From the cell containing the given text, extract its center point as [X, Y] coordinate. 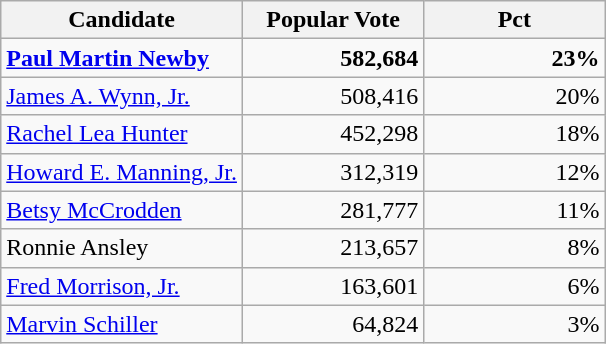
Pct [514, 20]
452,298 [332, 134]
3% [514, 324]
18% [514, 134]
213,657 [332, 248]
Rachel Lea Hunter [122, 134]
Howard E. Manning, Jr. [122, 172]
Ronnie Ansley [122, 248]
8% [514, 248]
Betsy McCrodden [122, 210]
64,824 [332, 324]
12% [514, 172]
23% [514, 58]
582,684 [332, 58]
163,601 [332, 286]
281,777 [332, 210]
Candidate [122, 20]
312,319 [332, 172]
6% [514, 286]
Fred Morrison, Jr. [122, 286]
Marvin Schiller [122, 324]
James A. Wynn, Jr. [122, 96]
508,416 [332, 96]
Paul Martin Newby [122, 58]
20% [514, 96]
11% [514, 210]
Popular Vote [332, 20]
